Output the [x, y] coordinate of the center of the cell containing the given text.  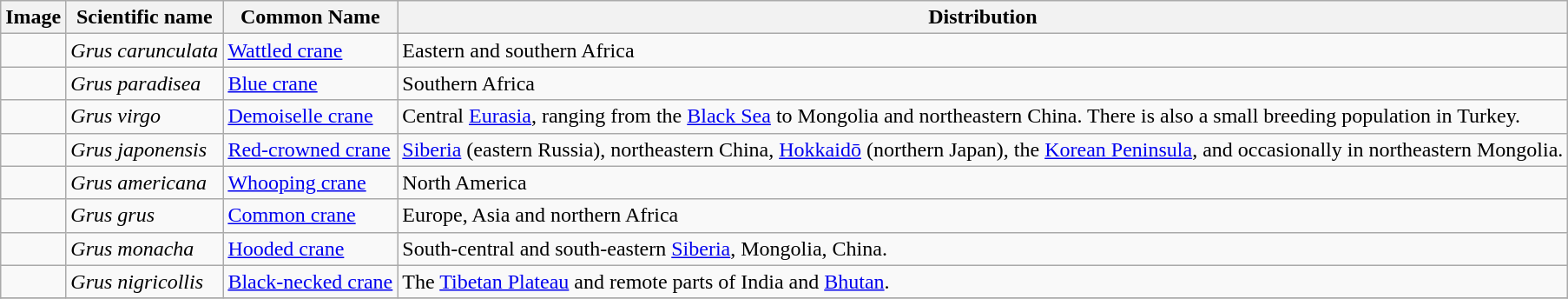
Whooping crane [311, 183]
Red-crowned crane [311, 149]
Blue crane [311, 83]
South-central and south-eastern Siberia, Mongolia, China. [983, 249]
Grus carunculata [144, 50]
Grus virgo [144, 116]
Demoiselle crane [311, 116]
Image [33, 17]
Hooded crane [311, 249]
Common crane [311, 216]
Grus monacha [144, 249]
Grus nigricollis [144, 282]
North America [983, 183]
Grus grus [144, 216]
Wattled crane [311, 50]
Distribution [983, 17]
Grus americana [144, 183]
Eastern and southern Africa [983, 50]
Grus japonensis [144, 149]
Scientific name [144, 17]
Black-necked crane [311, 282]
Europe, Asia and northern Africa [983, 216]
Central Eurasia, ranging from the Black Sea to Mongolia and northeastern China. There is also a small breeding population in Turkey. [983, 116]
Siberia (eastern Russia), northeastern China, Hokkaidō (northern Japan), the Korean Peninsula, and occasionally in northeastern Mongolia. [983, 149]
Common Name [311, 17]
Grus paradisea [144, 83]
The Tibetan Plateau and remote parts of India and Bhutan. [983, 282]
Southern Africa [983, 83]
